For the text-containing cell, return its midpoint in (x, y) coordinate format. 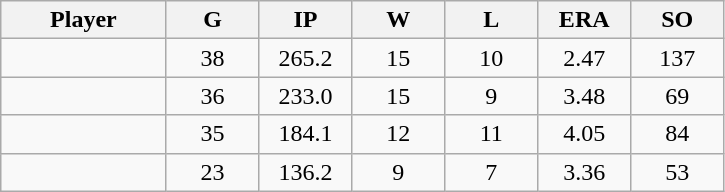
Player (84, 20)
2.47 (584, 58)
W (398, 20)
184.1 (306, 134)
265.2 (306, 58)
233.0 (306, 96)
35 (212, 134)
10 (492, 58)
36 (212, 96)
11 (492, 134)
ERA (584, 20)
3.36 (584, 172)
G (212, 20)
SO (678, 20)
23 (212, 172)
IP (306, 20)
136.2 (306, 172)
L (492, 20)
12 (398, 134)
4.05 (584, 134)
7 (492, 172)
69 (678, 96)
38 (212, 58)
53 (678, 172)
137 (678, 58)
84 (678, 134)
3.48 (584, 96)
